Determine the [x, y] coordinate at the center of the cell enclosing the given text.  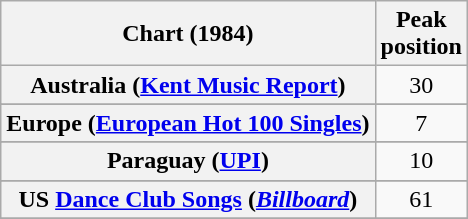
61 [421, 199]
7 [421, 123]
Peakposition [421, 34]
US Dance Club Songs (Billboard) [188, 199]
Paraguay (UPI) [188, 161]
30 [421, 85]
Chart (1984) [188, 34]
Australia (Kent Music Report) [188, 85]
Europe (European Hot 100 Singles) [188, 123]
10 [421, 161]
